Determine the (X, Y) coordinate at the center of the cell enclosing the given text.  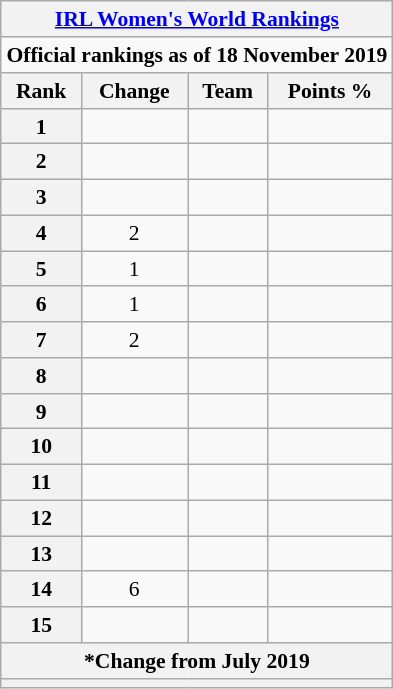
10 (41, 447)
*Change from July 2019 (196, 661)
4 (41, 233)
8 (41, 376)
Team (228, 91)
7 (41, 340)
11 (41, 482)
Points % (330, 91)
IRL Women's World Rankings (196, 19)
Rank (41, 91)
3 (41, 197)
13 (41, 554)
14 (41, 589)
5 (41, 269)
Change (134, 91)
15 (41, 625)
Official rankings as of 18 November 2019 (196, 55)
9 (41, 411)
12 (41, 518)
